Return [x, y] of the center of cell containing provided text 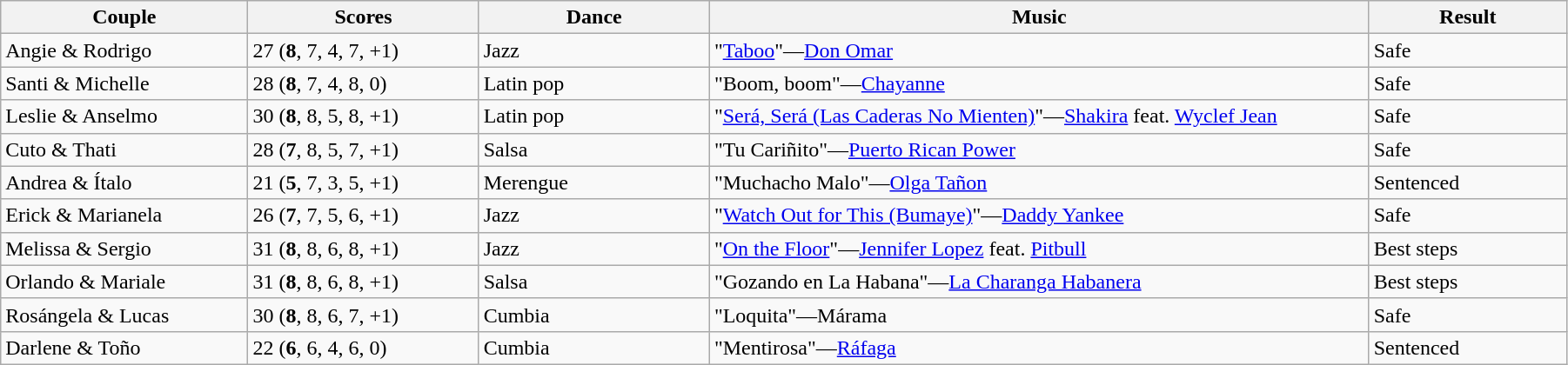
21 (5, 7, 3, 5, +1) [364, 182]
"Gozando en La Habana"—La Charanga Habanera [1039, 282]
30 (8, 8, 6, 7, +1) [364, 315]
"Taboo"—Don Omar [1039, 50]
Rosángela & Lucas [124, 315]
"Loquita"—Márama [1039, 315]
"Mentirosa"—Ráfaga [1039, 348]
Music [1039, 17]
"Watch Out for This (Bumaye)"—Daddy Yankee [1039, 216]
Dance [593, 17]
"Tu Cariñito"—Puerto Rican Power [1039, 149]
Angie & Rodrigo [124, 50]
Orlando & Mariale [124, 282]
"On the Floor"—Jennifer Lopez feat. Pitbull [1039, 249]
Andrea & Ítalo [124, 182]
Scores [364, 17]
Melissa & Sergio [124, 249]
Leslie & Anselmo [124, 116]
30 (8, 8, 5, 8, +1) [364, 116]
"Será, Será (Las Caderas No Mienten)"—Shakira feat. Wyclef Jean [1039, 116]
Couple [124, 17]
Cuto & Thati [124, 149]
Darlene & Toño [124, 348]
26 (7, 7, 5, 6, +1) [364, 216]
Santi & Michelle [124, 83]
Erick & Marianela [124, 216]
"Boom, boom"—Chayanne [1039, 83]
28 (7, 8, 5, 7, +1) [364, 149]
"Muchacho Malo"—Olga Tañon [1039, 182]
28 (8, 7, 4, 8, 0) [364, 83]
22 (6, 6, 4, 6, 0) [364, 348]
Merengue [593, 182]
27 (8, 7, 4, 7, +1) [364, 50]
Result [1467, 17]
